Identify which cell holds the provided text, then report its [X, Y] central coordinate. 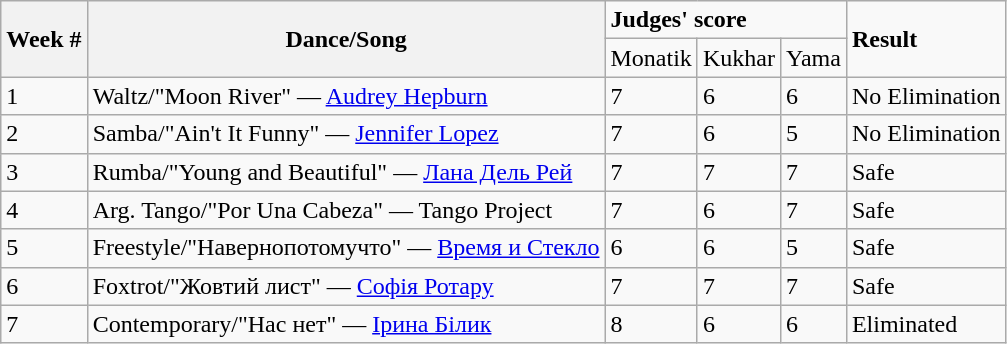
Arg. Tango/"Por Una Cabeza" — Tango Project [346, 210]
Kukhar [738, 58]
Waltz/"Moon River" — Audrey Hepburn [346, 96]
Contemporary/"Нас нет" — Ірина Білик [346, 324]
Rumba/"Young and Beautiful" — Лана Дель Рей [346, 172]
Week # [44, 39]
Monatik [651, 58]
Foxtrot/"Жовтий лист" — Софія Ротару [346, 286]
Eliminated [926, 324]
Samba/"Ain't It Funny" — Jennifer Lopez [346, 134]
Result [926, 39]
4 [44, 210]
2 [44, 134]
8 [651, 324]
Dance/Song [346, 39]
3 [44, 172]
1 [44, 96]
Yama [813, 58]
Freestyle/"Навернопотомучто" — Время и Стекло [346, 248]
Judges' score [726, 20]
